Pinpoint the cell where the given text exists, returning its (x, y) midpoint coordinate. 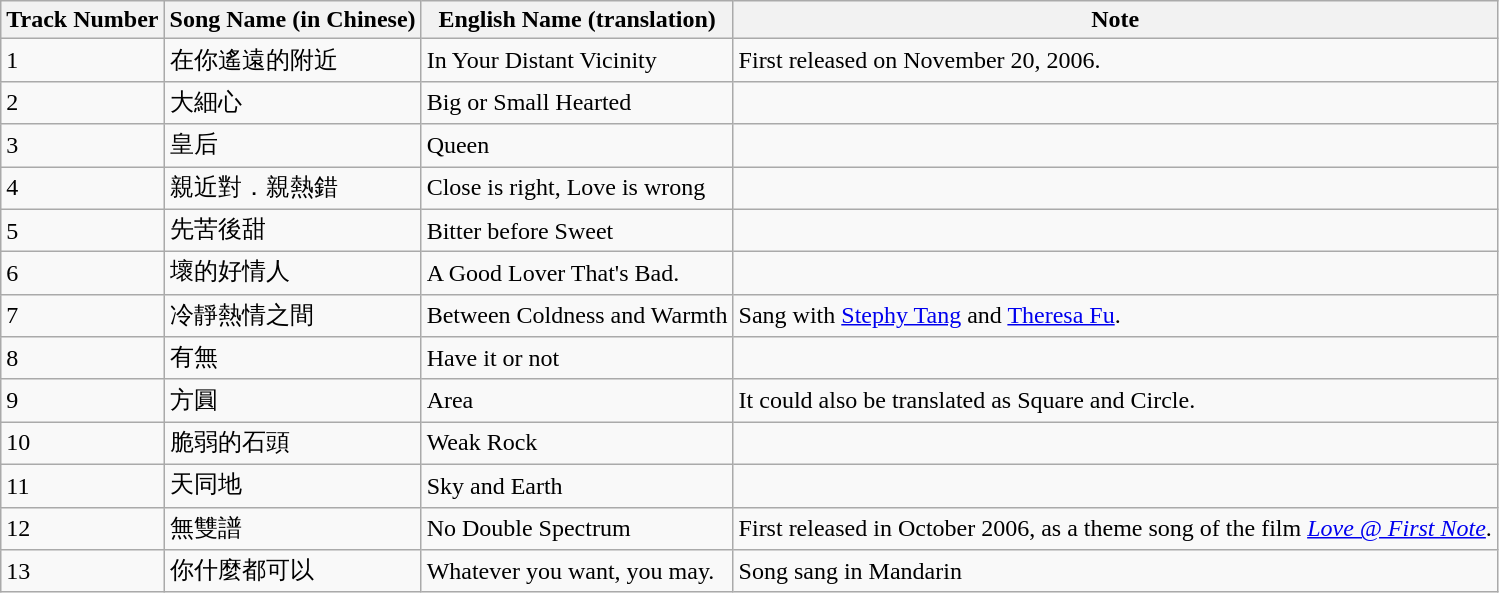
親近對．親熱錯 (292, 188)
Close is right, Love is wrong (577, 188)
5 (82, 230)
4 (82, 188)
3 (82, 146)
Note (1115, 20)
大細心 (292, 102)
Whatever you want, you may. (577, 572)
在你遙遠的附近 (292, 60)
It could also be translated as Square and Circle. (1115, 400)
1 (82, 60)
壞的好情人 (292, 274)
Area (577, 400)
In Your Distant Vicinity (577, 60)
方圓 (292, 400)
12 (82, 528)
6 (82, 274)
冷靜熱情之間 (292, 316)
Sang with Stephy Tang and Theresa Fu. (1115, 316)
No Double Spectrum (577, 528)
13 (82, 572)
皇后 (292, 146)
Weak Rock (577, 444)
Between Coldness and Warmth (577, 316)
Have it or not (577, 358)
脆弱的石頭 (292, 444)
11 (82, 486)
Track Number (82, 20)
7 (82, 316)
First released on November 20, 2006. (1115, 60)
10 (82, 444)
8 (82, 358)
English Name (translation) (577, 20)
無雙譜 (292, 528)
Queen (577, 146)
First released in October 2006, as a theme song of the film Love @ First Note. (1115, 528)
Sky and Earth (577, 486)
9 (82, 400)
天同地 (292, 486)
Song sang in Mandarin (1115, 572)
A Good Lover That's Bad. (577, 274)
Big or Small Hearted (577, 102)
有無 (292, 358)
Song Name (in Chinese) (292, 20)
Bitter before Sweet (577, 230)
先苦後甜 (292, 230)
2 (82, 102)
你什麼都可以 (292, 572)
